Return (x, y) of the center of cell containing provided text 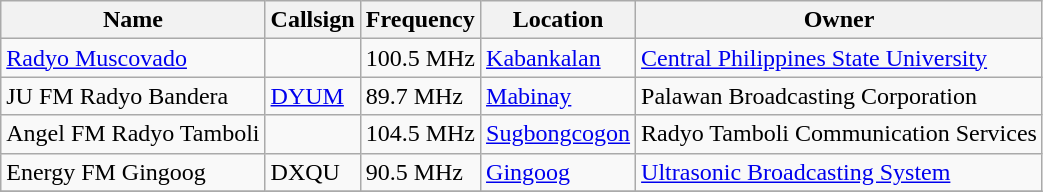
Radyo Tamboli Communication Services (840, 134)
DXQU (312, 172)
90.5 MHz (420, 172)
100.5 MHz (420, 58)
Mabinay (558, 96)
Ultrasonic Broadcasting System (840, 172)
Palawan Broadcasting Corporation (840, 96)
Energy FM Gingoog (133, 172)
Kabankalan (558, 58)
104.5 MHz (420, 134)
Location (558, 20)
Radyo Muscovado (133, 58)
DYUM (312, 96)
Central Philippines State University (840, 58)
Sugbongcogon (558, 134)
Owner (840, 20)
Name (133, 20)
89.7 MHz (420, 96)
Callsign (312, 20)
JU FM Radyo Bandera (133, 96)
Gingoog (558, 172)
Angel FM Radyo Tamboli (133, 134)
Frequency (420, 20)
